Output the (x, y) coordinate of the center of the cell containing the given text.  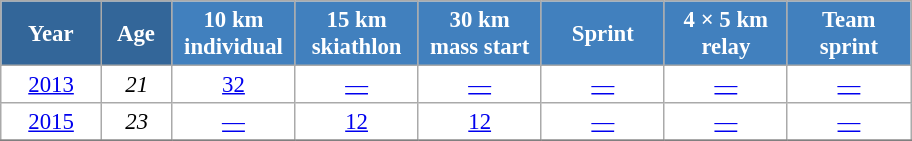
21 (136, 85)
Team sprint (848, 34)
2013 (52, 85)
Sprint (602, 34)
30 km mass start (480, 34)
10 km individual (234, 34)
4 × 5 km relay (726, 34)
Year (52, 34)
Age (136, 34)
2015 (52, 122)
32 (234, 85)
23 (136, 122)
15 km skiathlon (356, 34)
